Detect which cell encompasses the target text, then output its [X, Y] center coordinate. 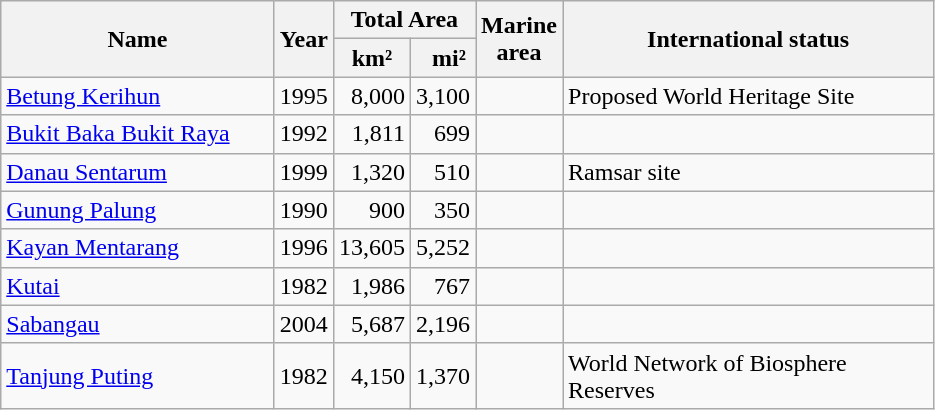
Total Area [404, 20]
Name [138, 39]
Year [304, 39]
767 [442, 286]
Ramsar site [748, 172]
1,811 [372, 134]
1995 [304, 96]
World Network of Biosphere Reserves [748, 376]
1992 [304, 134]
5,252 [442, 248]
13,605 [372, 248]
Marine area [520, 39]
km² [372, 58]
Betung Kerihun [138, 96]
900 [372, 210]
International status [748, 39]
3,100 [442, 96]
350 [442, 210]
2004 [304, 324]
8,000 [372, 96]
2,196 [442, 324]
Gunung Palung [138, 210]
5,687 [372, 324]
1,370 [442, 376]
Sabangau [138, 324]
1,320 [372, 172]
Danau Sentarum [138, 172]
Bukit Baka Bukit Raya [138, 134]
Tanjung Puting [138, 376]
1,986 [372, 286]
Proposed World Heritage Site [748, 96]
Kayan Mentarang [138, 248]
mi² [442, 58]
1990 [304, 210]
1999 [304, 172]
1996 [304, 248]
699 [442, 134]
4,150 [372, 376]
510 [442, 172]
Kutai [138, 286]
